Return the [x, y] coordinate for the center point of the cell that contains the specified text.  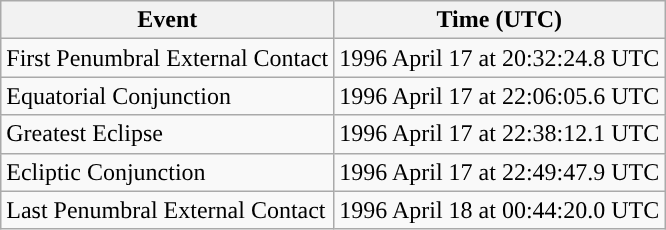
First Penumbral External Contact [168, 58]
Greatest Eclipse [168, 134]
Last Penumbral External Contact [168, 210]
1996 April 17 at 22:38:12.1 UTC [500, 134]
1996 April 18 at 00:44:20.0 UTC [500, 210]
1996 April 17 at 22:49:47.9 UTC [500, 172]
1996 April 17 at 22:06:05.6 UTC [500, 96]
Ecliptic Conjunction [168, 172]
Time (UTC) [500, 20]
1996 April 17 at 20:32:24.8 UTC [500, 58]
Event [168, 20]
Equatorial Conjunction [168, 96]
